Search for the cell housing the specified text and yield its [X, Y] center coordinate. 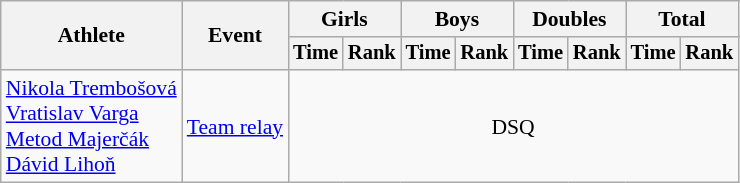
Girls [344, 19]
Event [235, 36]
Nikola TrembošováVratislav VargaMetod MajerčákDávid Lihoň [92, 126]
Boys [457, 19]
Doubles [569, 19]
Total [682, 19]
Team relay [235, 126]
Athlete [92, 36]
DSQ [513, 126]
